Find where the given text appears and provide that cell's center as (X, Y) coordinate. 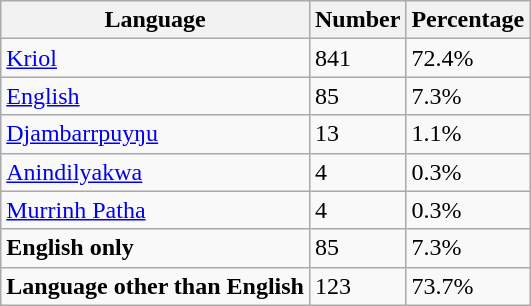
Djambarrpuyŋu (156, 134)
Murrinh Patha (156, 210)
Percentage (468, 20)
841 (357, 58)
1.1% (468, 134)
Number (357, 20)
Kriol (156, 58)
Language (156, 20)
Language other than English (156, 286)
Anindilyakwa (156, 172)
123 (357, 286)
English (156, 96)
13 (357, 134)
73.7% (468, 286)
English only (156, 248)
72.4% (468, 58)
